Extract the (x, y) coordinate from the center of the cell holding the provided text.  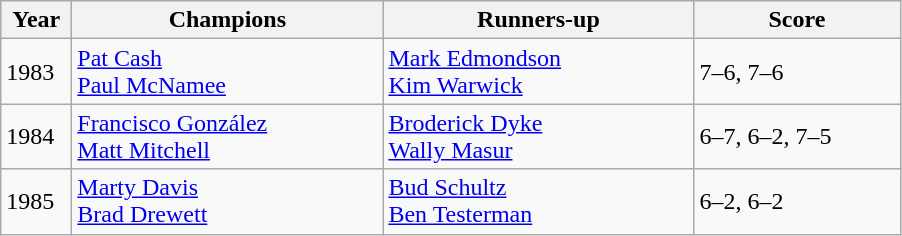
Bud Schultz Ben Testerman (538, 202)
1984 (36, 136)
Pat Cash Paul McNamee (228, 72)
Marty Davis Brad Drewett (228, 202)
Year (36, 20)
Champions (228, 20)
Mark Edmondson Kim Warwick (538, 72)
Score (797, 20)
Broderick Dyke Wally Masur (538, 136)
Francisco González Matt Mitchell (228, 136)
6–7, 6–2, 7–5 (797, 136)
Runners-up (538, 20)
1985 (36, 202)
7–6, 7–6 (797, 72)
6–2, 6–2 (797, 202)
1983 (36, 72)
